For the text-containing cell, return its midpoint in [X, Y] coordinate format. 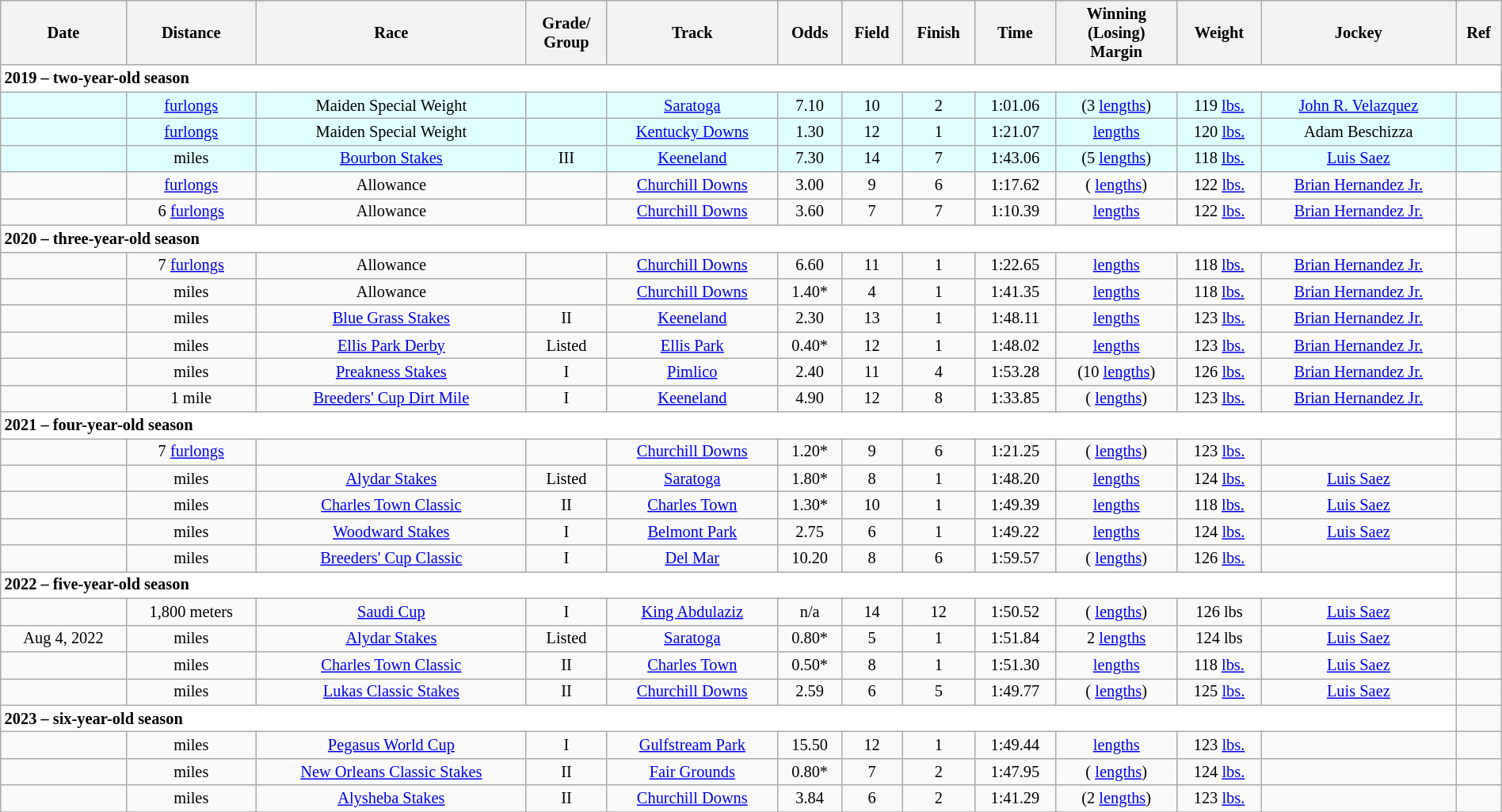
1:51.30 [1015, 665]
Grade/Group [566, 32]
Winning(Losing)Margin [1116, 32]
13 [871, 318]
1:43.06 [1015, 158]
Ellis Park [692, 345]
126 lbs [1219, 612]
1:22.65 [1015, 265]
1:49.77 [1015, 692]
2019 – two-year-old season [751, 78]
Ellis Park Derby [391, 345]
6.60 [810, 265]
Adam Beschizza [1359, 132]
Odds [810, 32]
2 lengths [1116, 639]
n/a [810, 612]
1:48.02 [1015, 345]
1:48.20 [1015, 478]
120 lbs. [1219, 132]
2023 – six-year-old season [729, 719]
1:49.39 [1015, 505]
1:33.85 [1015, 398]
Gulfstream Park [692, 745]
2.59 [810, 692]
Woodward Stakes [391, 532]
Belmont Park [692, 532]
1.80* [810, 478]
1.20* [810, 452]
124 lbs [1219, 639]
Blue Grass Stakes [391, 318]
0.40* [810, 345]
4.90 [810, 398]
2021 – four-year-old season [729, 425]
6 furlongs [191, 212]
3.84 [810, 799]
7.10 [810, 105]
(2 lengths) [1116, 799]
III [566, 158]
Bourbon Stakes [391, 158]
Breeders' Cup Classic [391, 558]
Fair Grounds [692, 772]
1:17.62 [1015, 185]
125 lbs. [1219, 692]
Finish [938, 32]
John R. Velazquez [1359, 105]
Field [871, 32]
Pegasus World Cup [391, 745]
7.30 [810, 158]
Date [63, 32]
1:47.95 [1015, 772]
Aug 4, 2022 [63, 639]
2.40 [810, 372]
Del Mar [692, 558]
1:48.11 [1015, 318]
1:01.06 [1015, 105]
10.20 [810, 558]
0.50* [810, 665]
Saudi Cup [391, 612]
1:10.39 [1015, 212]
1:59.57 [1015, 558]
3.60 [810, 212]
Breeders' Cup Dirt Mile [391, 398]
2022 – five-year-old season [729, 585]
New Orleans Classic Stakes [391, 772]
Ref [1479, 32]
1:50.52 [1015, 612]
Time [1015, 32]
1:53.28 [1015, 372]
Race [391, 32]
1.40* [810, 292]
Pimlico [692, 372]
1 mile [191, 398]
Weight [1219, 32]
1:51.84 [1015, 639]
1:21.07 [1015, 132]
1:41.29 [1015, 799]
1.30* [810, 505]
1.30 [810, 132]
2.75 [810, 532]
King Abdulaziz [692, 612]
Lukas Classic Stakes [391, 692]
Distance [191, 32]
1,800 meters [191, 612]
(3 lengths) [1116, 105]
Alysheba Stakes [391, 799]
1:49.44 [1015, 745]
Kentucky Downs [692, 132]
Jockey [1359, 32]
1:41.35 [1015, 292]
119 lbs. [1219, 105]
(5 lengths) [1116, 158]
1:49.22 [1015, 532]
3.00 [810, 185]
2.30 [810, 318]
1:21.25 [1015, 452]
2020 – three-year-old season [729, 238]
15.50 [810, 745]
Preakness Stakes [391, 372]
(10 lengths) [1116, 372]
Track [692, 32]
